Pinpoint the cell where the given text exists, returning its [X, Y] midpoint coordinate. 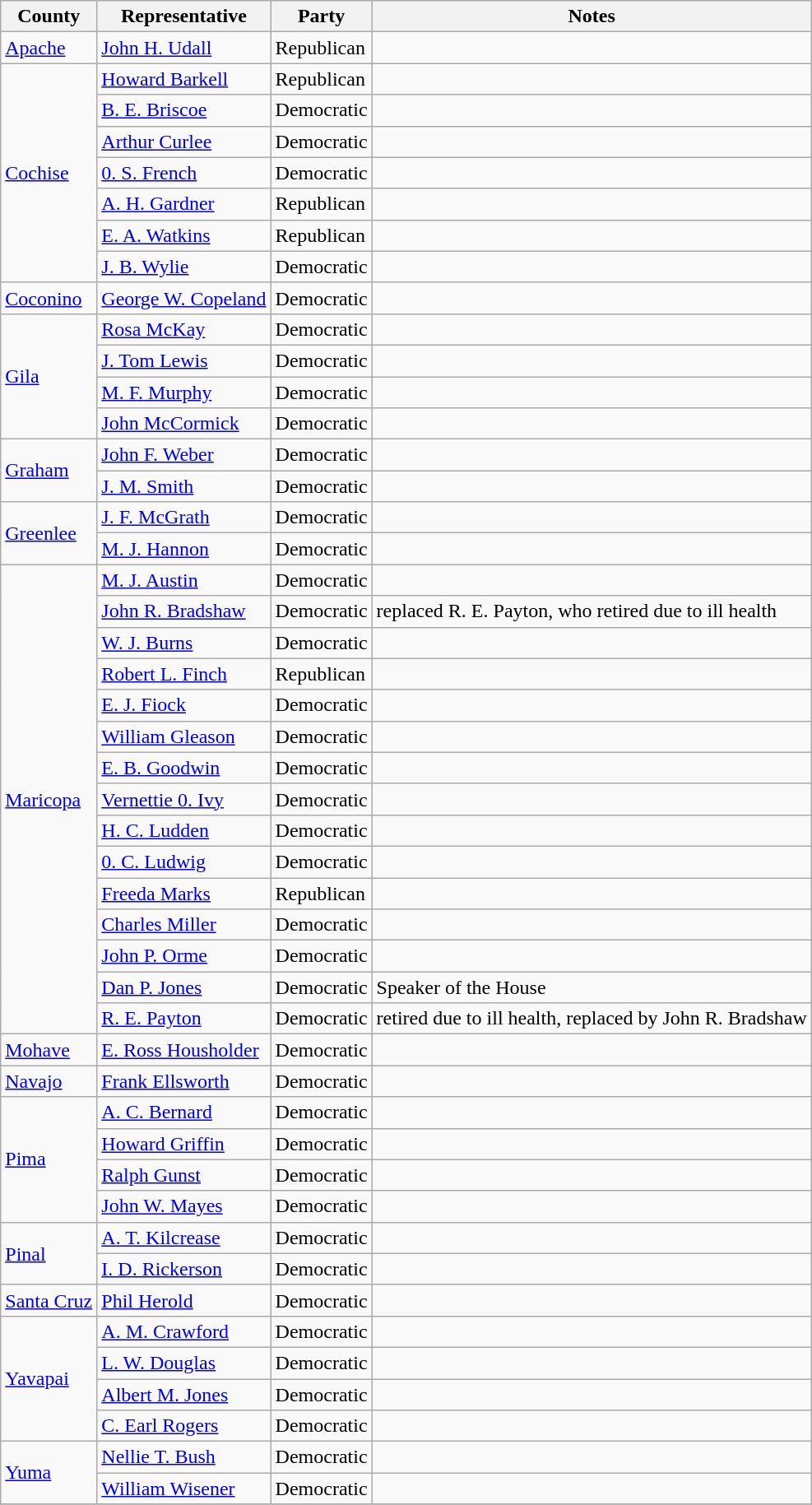
Yavapai [49, 1378]
Arthur Curlee [184, 142]
Apache [49, 48]
Robert L. Finch [184, 674]
George W. Copeland [184, 298]
Maricopa [49, 800]
Vernettie 0. Ivy [184, 799]
Greenlee [49, 533]
Phil Herold [184, 1300]
Howard Barkell [184, 79]
John McCormick [184, 424]
E. J. Fiock [184, 705]
Albert M. Jones [184, 1395]
J. B. Wylie [184, 267]
replaced R. E. Payton, who retired due to ill health [592, 611]
Howard Griffin [184, 1144]
Nellie T. Bush [184, 1457]
Cochise [49, 173]
John P. Orme [184, 956]
J. F. McGrath [184, 518]
John W. Mayes [184, 1206]
Speaker of the House [592, 987]
Santa Cruz [49, 1300]
Frank Ellsworth [184, 1081]
I. D. Rickerson [184, 1269]
M. F. Murphy [184, 393]
John F. Weber [184, 455]
C. Earl Rogers [184, 1426]
L. W. Douglas [184, 1363]
0. C. Ludwig [184, 862]
0. S. French [184, 173]
Pinal [49, 1253]
Ralph Gunst [184, 1175]
R. E. Payton [184, 1019]
A. M. Crawford [184, 1331]
J. Tom Lewis [184, 360]
J. M. Smith [184, 486]
E. A. Watkins [184, 235]
retired due to ill health, replaced by John R. Bradshaw [592, 1019]
H. C. Ludden [184, 830]
Representative [184, 16]
E. B. Goodwin [184, 768]
A. C. Bernard [184, 1112]
B. E. Briscoe [184, 110]
W. J. Burns [184, 643]
Gila [49, 376]
Charles Miller [184, 925]
Mohave [49, 1050]
Dan P. Jones [184, 987]
John H. Udall [184, 48]
William Wisener [184, 1489]
Graham [49, 471]
Rosa McKay [184, 329]
Party [321, 16]
Yuma [49, 1473]
E. Ross Housholder [184, 1050]
A. H. Gardner [184, 204]
Freeda Marks [184, 893]
A. T. Kilcrease [184, 1238]
Coconino [49, 298]
William Gleason [184, 736]
M. J. Austin [184, 580]
Notes [592, 16]
M. J. Hannon [184, 549]
John R. Bradshaw [184, 611]
County [49, 16]
Navajo [49, 1081]
Pima [49, 1159]
